Identify which cell holds the provided text, then report its (x, y) central coordinate. 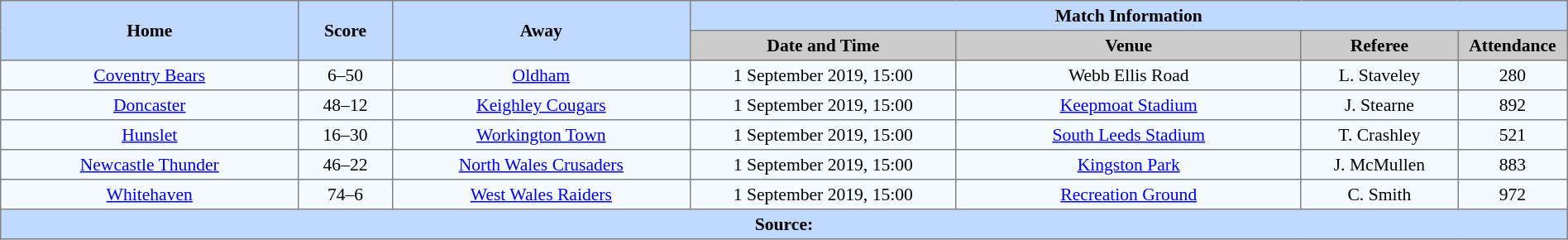
Hunslet (150, 135)
16–30 (346, 135)
Match Information (1128, 16)
521 (1513, 135)
Referee (1379, 46)
C. Smith (1379, 194)
Workington Town (541, 135)
J. McMullen (1379, 165)
Kingston Park (1128, 165)
Recreation Ground (1128, 194)
South Leeds Stadium (1128, 135)
Keepmoat Stadium (1128, 105)
Home (150, 31)
Newcastle Thunder (150, 165)
West Wales Raiders (541, 194)
48–12 (346, 105)
892 (1513, 105)
280 (1513, 75)
883 (1513, 165)
Score (346, 31)
L. Staveley (1379, 75)
Doncaster (150, 105)
Oldham (541, 75)
North Wales Crusaders (541, 165)
972 (1513, 194)
T. Crashley (1379, 135)
46–22 (346, 165)
6–50 (346, 75)
Source: (784, 224)
Keighley Cougars (541, 105)
Date and Time (823, 46)
Coventry Bears (150, 75)
Away (541, 31)
Webb Ellis Road (1128, 75)
Whitehaven (150, 194)
J. Stearne (1379, 105)
Venue (1128, 46)
Attendance (1513, 46)
74–6 (346, 194)
